Determine the (x, y) coordinate at the center of the cell enclosing the given text.  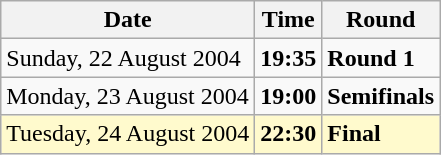
22:30 (288, 134)
Semifinals (381, 96)
Round 1 (381, 58)
Final (381, 134)
Monday, 23 August 2004 (128, 96)
Round (381, 20)
Tuesday, 24 August 2004 (128, 134)
Date (128, 20)
Sunday, 22 August 2004 (128, 58)
19:00 (288, 96)
19:35 (288, 58)
Time (288, 20)
